Find where the given text appears and provide that cell's center as (x, y) coordinate. 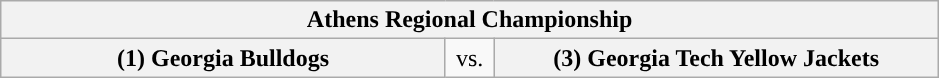
(3) Georgia Tech Yellow Jackets (716, 58)
(1) Georgia Bulldogs (224, 58)
Athens Regional Championship (470, 20)
vs. (470, 58)
